Locate the cell with the specified text and output its [X, Y] center coordinate. 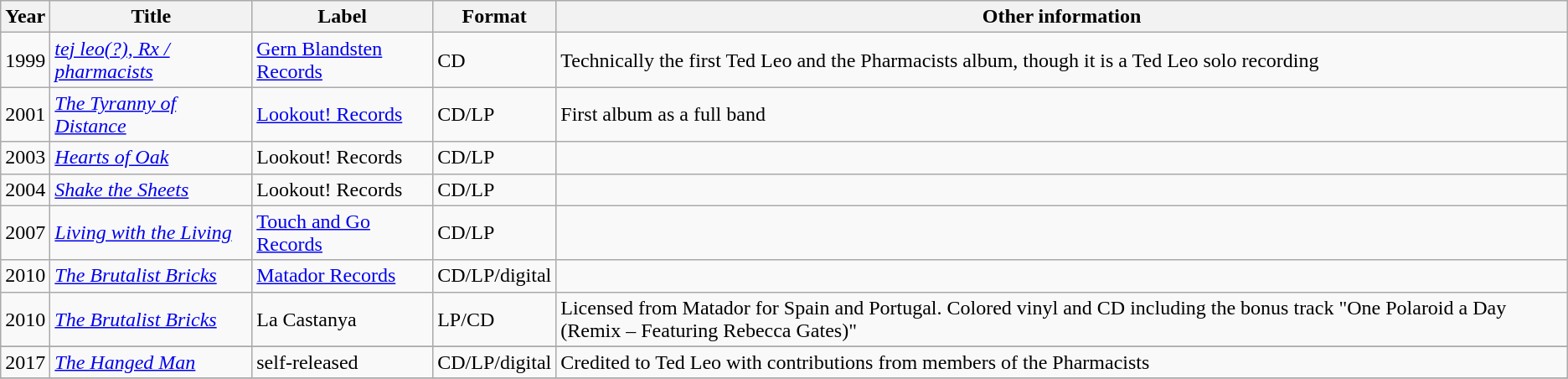
CD [494, 60]
Living with the Living [151, 233]
1999 [25, 60]
2004 [25, 189]
Credited to Ted Leo with contributions from members of the Pharmacists [1062, 362]
Other information [1062, 17]
The Tyranny of Distance [151, 114]
Gern Blandsten Records [343, 60]
First album as a full band [1062, 114]
La Castanya [343, 319]
Year [25, 17]
2017 [25, 362]
Matador Records [343, 276]
Touch and Go Records [343, 233]
2001 [25, 114]
2007 [25, 233]
LP/CD [494, 319]
Technically the first Ted Leo and the Pharmacists album, though it is a Ted Leo solo recording [1062, 60]
2003 [25, 158]
Format [494, 17]
Title [151, 17]
Licensed from Matador for Spain and Portugal. Colored vinyl and CD including the bonus track "One Polaroid a Day (Remix – Featuring Rebecca Gates)" [1062, 319]
The Hanged Man [151, 362]
self-released [343, 362]
Hearts of Oak [151, 158]
tej leo(?), Rx / pharmacists [151, 60]
Shake the Sheets [151, 189]
Label [343, 17]
